Determine the (x, y) coordinate at the center of the cell enclosing the given text.  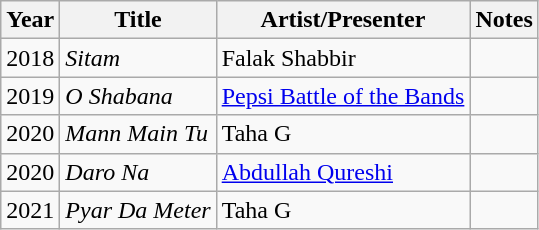
2018 (30, 58)
Falak Shabbir (343, 58)
Pyar Da Meter (138, 210)
O Shabana (138, 96)
2021 (30, 210)
Daro Na (138, 172)
Notes (504, 20)
Pepsi Battle of the Bands (343, 96)
Title (138, 20)
Artist/Presenter (343, 20)
2019 (30, 96)
Abdullah Qureshi (343, 172)
Year (30, 20)
Sitam (138, 58)
Mann Main Tu (138, 134)
